Find where the given text appears and provide that cell's center as (x, y) coordinate. 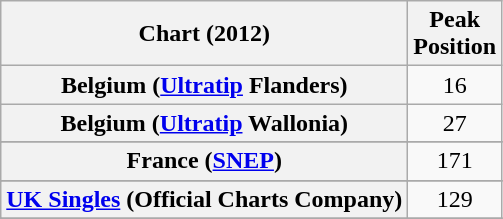
171 (455, 161)
Belgium (Ultratip Flanders) (204, 85)
16 (455, 85)
PeakPosition (455, 34)
129 (455, 199)
Chart (2012) (204, 34)
Belgium (Ultratip Wallonia) (204, 123)
UK Singles (Official Charts Company) (204, 199)
27 (455, 123)
France (SNEP) (204, 161)
